Pinpoint the cell where the given text exists, returning its (X, Y) midpoint coordinate. 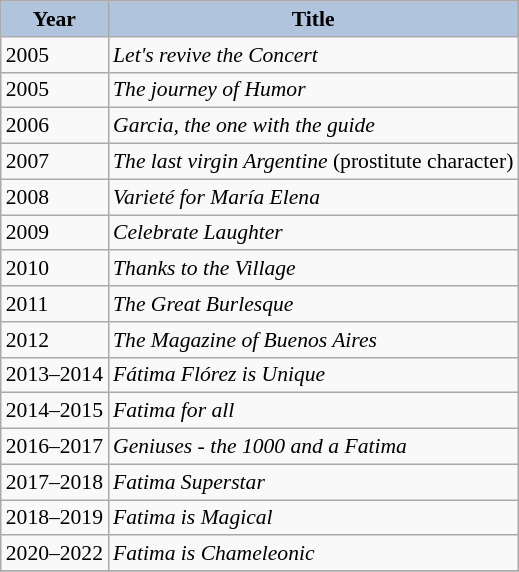
2014–2015 (54, 411)
Fatima is Chameleonic (313, 554)
Fátima Flórez is Unique (313, 375)
Fatima is Magical (313, 518)
2018–2019 (54, 518)
2012 (54, 340)
Varieté for María Elena (313, 197)
Garcia, the one with the guide (313, 126)
Title (313, 19)
2009 (54, 233)
2011 (54, 304)
The Great Burlesque (313, 304)
The last virgin Argentine (prostitute character) (313, 162)
Let's revive the Concert (313, 55)
2007 (54, 162)
Fatima for all (313, 411)
The Magazine of Buenos Aires (313, 340)
Year (54, 19)
Celebrate Laughter (313, 233)
2017–2018 (54, 482)
2013–2014 (54, 375)
2020–2022 (54, 554)
Geniuses - the 1000 and a Fatima (313, 447)
2016–2017 (54, 447)
Fatima Superstar (313, 482)
The journey of Humor (313, 90)
Thanks to the Village (313, 269)
2010 (54, 269)
2008 (54, 197)
2006 (54, 126)
